Pinpoint the cell where the given text exists, returning its (X, Y) midpoint coordinate. 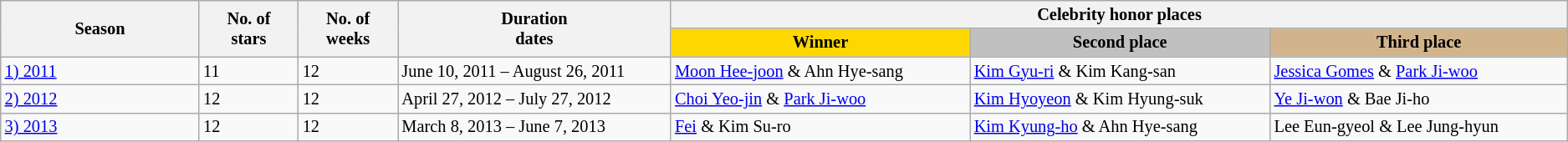
Jessica Gomes & Park Ji-woo (1419, 71)
Ye Ji-won & Bae Ji-ho (1419, 99)
June 10, 2011 – August 26, 2011 (535, 71)
3) 2013 (100, 127)
Third place (1419, 43)
Fei & Kim Su-ro (820, 127)
1) 2011 (100, 71)
Celebrity honor places (1119, 14)
No. ofstars (249, 28)
11 (249, 71)
March 8, 2013 – June 7, 2013 (535, 127)
Season (100, 28)
Second place (1121, 43)
Kim Gyu-ri & Kim Kang-san (1121, 71)
2) 2012 (100, 99)
Kim Hyoyeon & Kim Hyung-suk (1121, 99)
Winner (820, 43)
Kim Kyung-ho & Ahn Hye-sang (1121, 127)
Choi Yeo-jin & Park Ji-woo (820, 99)
Moon Hee-joon & Ahn Hye-sang (820, 71)
Duration dates (535, 28)
April 27, 2012 – July 27, 2012 (535, 99)
Lee Eun-gyeol & Lee Jung-hyun (1419, 127)
No. ofweeks (348, 28)
